Find where the given text appears and provide that cell's center as (X, Y) coordinate. 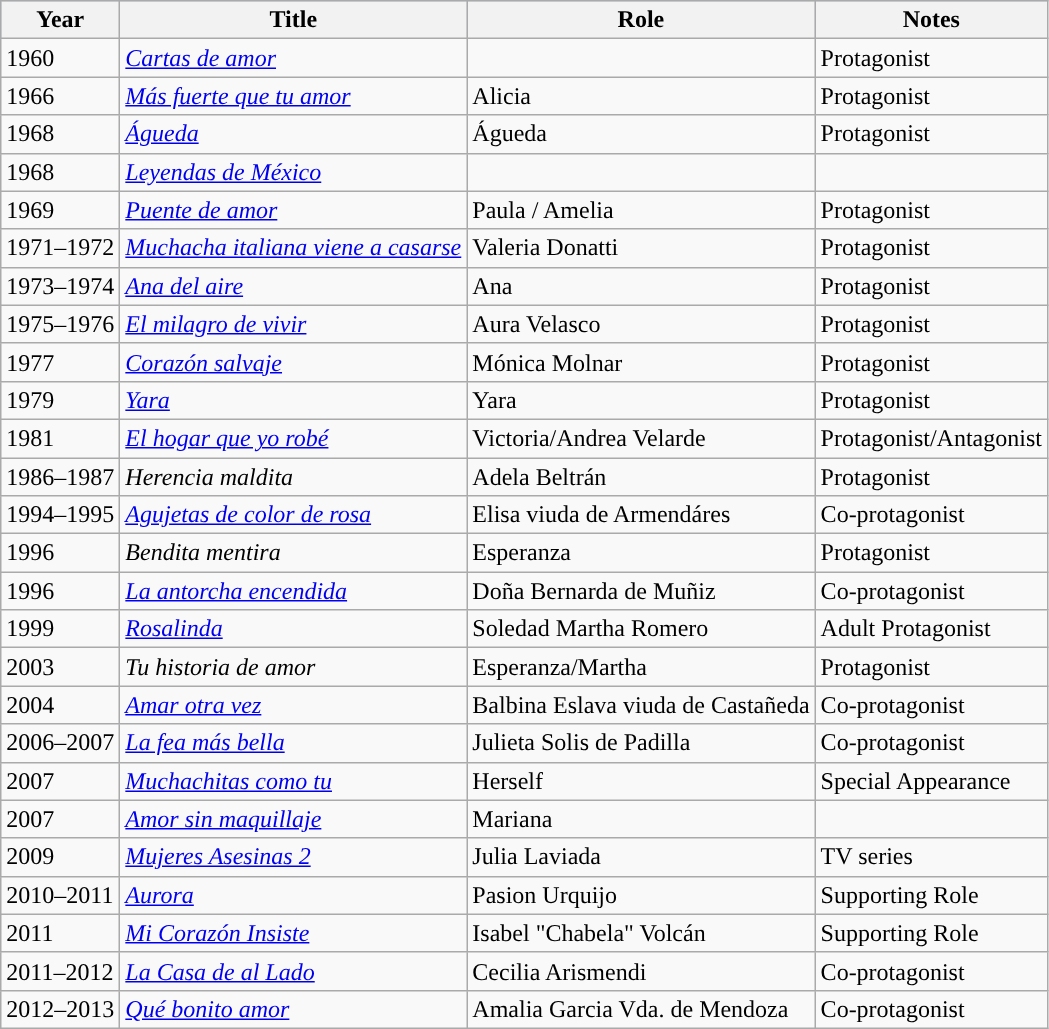
Adult Protagonist (931, 629)
Title (294, 20)
Agujetas de color de rosa (294, 515)
Amar otra vez (294, 705)
Amalia Garcia Vda. de Mendoza (641, 1009)
TV series (931, 857)
Protagonist/Antagonist (931, 438)
1979 (60, 400)
Bendita mentira (294, 553)
Mi Corazón Insiste (294, 933)
2012–2013 (60, 1009)
Mónica Molnar (641, 362)
Qué bonito amor (294, 1009)
Balbina Eslava viuda de Castañeda (641, 705)
Aurora (294, 895)
1969 (60, 210)
El milagro de vivir (294, 324)
2006–2007 (60, 743)
1971–1972 (60, 248)
1999 (60, 629)
Doña Bernarda de Muñiz (641, 591)
Cecilia Arismendi (641, 971)
Mariana (641, 819)
Year (60, 20)
1960 (60, 58)
1977 (60, 362)
1973–1974 (60, 286)
1981 (60, 438)
Mujeres Asesinas 2 (294, 857)
Elisa viuda de Armendáres (641, 515)
Julia Laviada (641, 857)
La fea más bella (294, 743)
1966 (60, 96)
La Casa de al Lado (294, 971)
El hogar que yo robé (294, 438)
Más fuerte que tu amor (294, 96)
2011 (60, 933)
Julieta Solis de Padilla (641, 743)
La antorcha encendida (294, 591)
Muchachitas como tu (294, 781)
Cartas de amor (294, 58)
Pasion Urquijo (641, 895)
Puente de amor (294, 210)
Isabel "Chabela" Volcán (641, 933)
2003 (60, 667)
Adela Beltrán (641, 477)
Muchacha italiana viene a casarse (294, 248)
Amor sin maquillaje (294, 819)
Aura Velasco (641, 324)
Esperanza (641, 553)
Esperanza/Martha (641, 667)
Ana (641, 286)
Role (641, 20)
2011–2012 (60, 971)
2010–2011 (60, 895)
Notes (931, 20)
Ana del aire (294, 286)
Valeria Donatti (641, 248)
Corazón salvaje (294, 362)
Rosalinda (294, 629)
Herencia maldita (294, 477)
Paula / Amelia (641, 210)
Leyendas de México (294, 172)
1994–1995 (60, 515)
2004 (60, 705)
Victoria/Andrea Velarde (641, 438)
Soledad Martha Romero (641, 629)
1975–1976 (60, 324)
Herself (641, 781)
Special Appearance (931, 781)
Alicia (641, 96)
2009 (60, 857)
Tu historia de amor (294, 667)
1986–1987 (60, 477)
